Return [X, Y] of the center of cell containing provided text 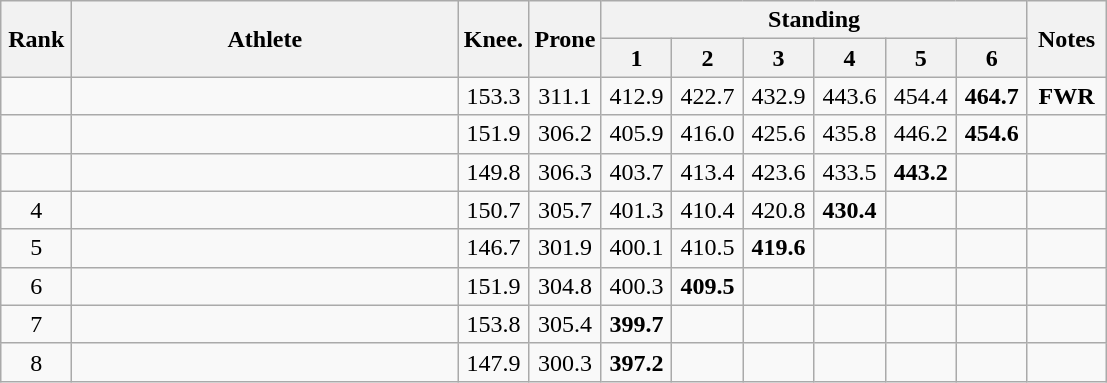
400.1 [636, 248]
Athlete [265, 39]
423.6 [778, 172]
Knee. [494, 39]
419.6 [778, 248]
153.3 [494, 96]
Notes [1066, 39]
Rank [36, 39]
153.8 [494, 324]
413.4 [708, 172]
403.7 [636, 172]
2 [708, 58]
Standing [814, 20]
432.9 [778, 96]
300.3 [565, 362]
306.2 [565, 134]
301.9 [565, 248]
430.4 [850, 210]
410.5 [708, 248]
464.7 [992, 96]
1 [636, 58]
420.8 [778, 210]
443.2 [920, 172]
311.1 [565, 96]
FWR [1066, 96]
397.2 [636, 362]
454.6 [992, 134]
454.4 [920, 96]
400.3 [636, 286]
443.6 [850, 96]
7 [36, 324]
8 [36, 362]
433.5 [850, 172]
147.9 [494, 362]
305.4 [565, 324]
306.3 [565, 172]
401.3 [636, 210]
405.9 [636, 134]
410.4 [708, 210]
409.5 [708, 286]
Prone [565, 39]
150.7 [494, 210]
399.7 [636, 324]
446.2 [920, 134]
149.8 [494, 172]
3 [778, 58]
422.7 [708, 96]
435.8 [850, 134]
305.7 [565, 210]
412.9 [636, 96]
146.7 [494, 248]
304.8 [565, 286]
416.0 [708, 134]
425.6 [778, 134]
